Output the [X, Y] coordinate of the center of the cell containing the given text.  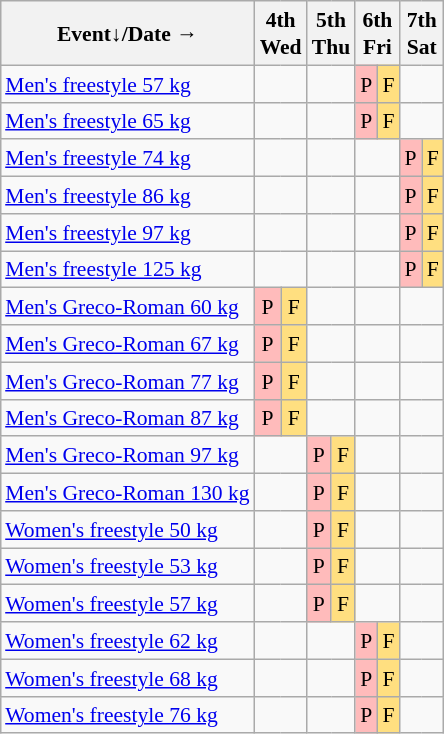
4thWed [281, 33]
Men's freestyle 57 kg [127, 84]
Men's Greco-Roman 77 kg [127, 380]
Event↓/Date → [127, 33]
Men's Greco-Roman 97 kg [127, 454]
Men's freestyle 86 kg [127, 194]
Men's freestyle 74 kg [127, 158]
6thFri [377, 33]
Men's freestyle 65 kg [127, 120]
Men's freestyle 97 kg [127, 232]
Women's freestyle 76 kg [127, 714]
Men's Greco-Roman 130 kg [127, 492]
5thThu [332, 33]
Men's freestyle 125 kg [127, 268]
Women's freestyle 62 kg [127, 640]
Women's freestyle 68 kg [127, 678]
Men's Greco-Roman 60 kg [127, 306]
Women's freestyle 50 kg [127, 528]
Women's freestyle 53 kg [127, 566]
Men's Greco-Roman 67 kg [127, 344]
Men's Greco-Roman 87 kg [127, 418]
Women's freestyle 57 kg [127, 604]
7thSat [422, 33]
